Find where the given text appears and provide that cell's center as [X, Y] coordinate. 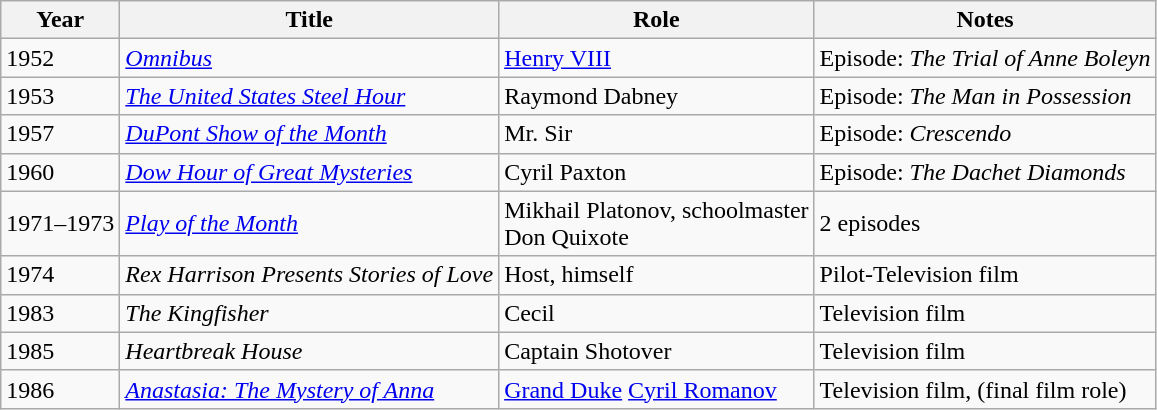
Heartbreak House [310, 351]
Captain Shotover [656, 351]
Television film, (final film role) [985, 389]
Episode: The Trial of Anne Boleyn [985, 58]
Raymond Dabney [656, 96]
Omnibus [310, 58]
Episode: Crescendo [985, 134]
Dow Hour of Great Mysteries [310, 172]
Title [310, 20]
1952 [60, 58]
1974 [60, 275]
2 episodes [985, 224]
Play of the Month [310, 224]
1971–1973 [60, 224]
1957 [60, 134]
The United States Steel Hour [310, 96]
Cecil [656, 313]
1983 [60, 313]
The Kingfisher [310, 313]
1960 [60, 172]
Pilot-Television film [985, 275]
Role [656, 20]
Rex Harrison Presents Stories of Love [310, 275]
1985 [60, 351]
Anastasia: The Mystery of Anna [310, 389]
Year [60, 20]
1986 [60, 389]
Notes [985, 20]
Host, himself [656, 275]
Henry VIII [656, 58]
1953 [60, 96]
Mikhail Platonov, schoolmasterDon Quixote [656, 224]
Episode: The Dachet Diamonds [985, 172]
Episode: The Man in Possession [985, 96]
Grand Duke Cyril Romanov [656, 389]
Mr. Sir [656, 134]
DuPont Show of the Month [310, 134]
Cyril Paxton [656, 172]
